From the cell containing the given text, extract its center point as [X, Y] coordinate. 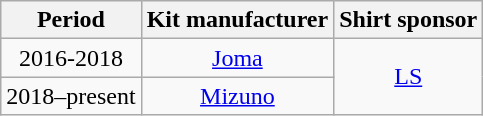
2018–present [71, 96]
Kit manufacturer [238, 20]
Mizuno [238, 96]
Period [71, 20]
Shirt sponsor [408, 20]
2016-2018 [71, 58]
Joma [238, 58]
LS [408, 77]
